For the text-containing cell, return its midpoint in [X, Y] coordinate format. 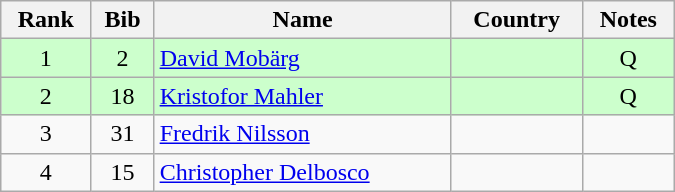
1 [46, 58]
31 [122, 134]
Fredrik Nilsson [302, 134]
Rank [46, 20]
Name [302, 20]
Christopher Delbosco [302, 172]
15 [122, 172]
Kristofor Mahler [302, 96]
Bib [122, 20]
David Mobärg [302, 58]
4 [46, 172]
Notes [628, 20]
18 [122, 96]
3 [46, 134]
Country [516, 20]
